Find where the given text appears and provide that cell's center as [x, y] coordinate. 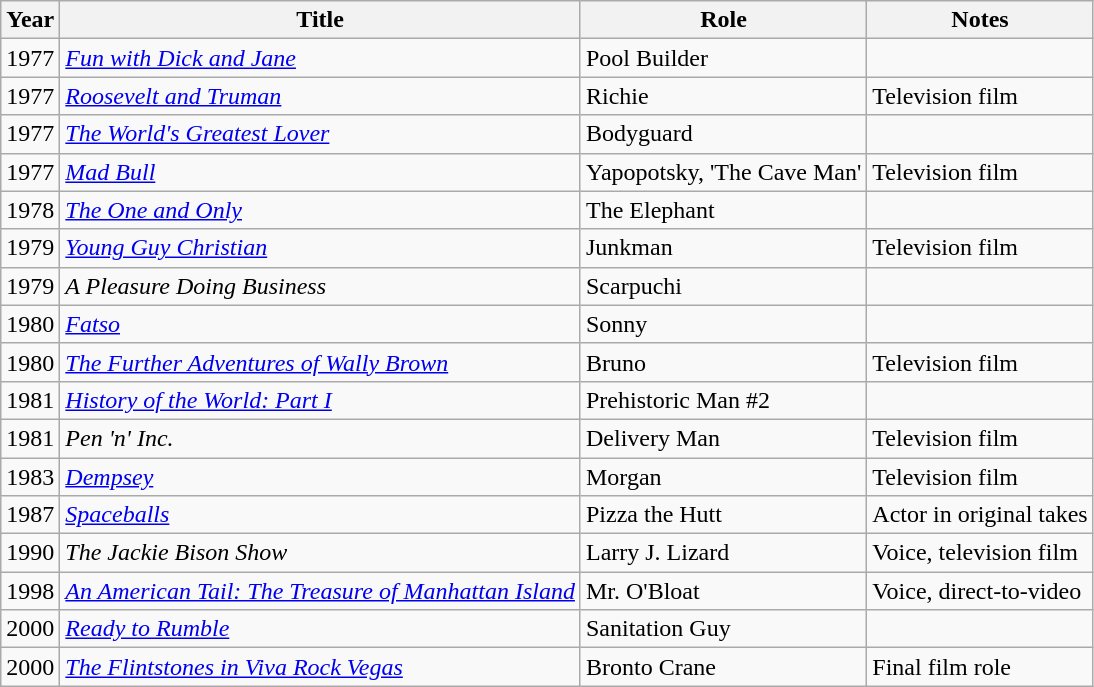
1998 [30, 591]
The Elephant [723, 210]
Fun with Dick and Jane [320, 58]
The One and Only [320, 210]
Mr. O'Bloat [723, 591]
Dempsey [320, 477]
Roosevelt and Truman [320, 96]
The Further Adventures of Wally Brown [320, 362]
The World's Greatest Lover [320, 134]
Final film role [980, 667]
1987 [30, 515]
Scarpuchi [723, 286]
Ready to Rumble [320, 629]
Bruno [723, 362]
Title [320, 20]
Young Guy Christian [320, 248]
Sonny [723, 324]
1983 [30, 477]
Year [30, 20]
An American Tail: The Treasure of Manhattan Island [320, 591]
Richie [723, 96]
Notes [980, 20]
Voice, television film [980, 553]
The Flintstones in Viva Rock Vegas [320, 667]
Mad Bull [320, 172]
Sanitation Guy [723, 629]
A Pleasure Doing Business [320, 286]
The Jackie Bison Show [320, 553]
Bronto Crane [723, 667]
Bodyguard [723, 134]
Prehistoric Man #2 [723, 400]
Junkman [723, 248]
Role [723, 20]
Pizza the Hutt [723, 515]
History of the World: Part I [320, 400]
1990 [30, 553]
Voice, direct-to-video [980, 591]
Actor in original takes [980, 515]
Fatso [320, 324]
Morgan [723, 477]
1978 [30, 210]
Pool Builder [723, 58]
Larry J. Lizard [723, 553]
Spaceballs [320, 515]
Delivery Man [723, 438]
Yapopotsky, 'The Cave Man' [723, 172]
Pen 'n' Inc. [320, 438]
